Extract the [x, y] coordinate from the center of the cell holding the provided text.  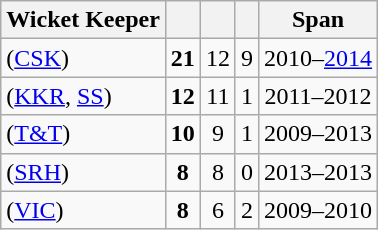
0 [246, 172]
(CSK) [84, 58]
2 [246, 210]
(KKR, SS) [84, 96]
Wicket Keeper [84, 20]
2010–2014 [318, 58]
6 [218, 210]
2009–2010 [318, 210]
Span [318, 20]
(SRH) [84, 172]
(VIC) [84, 210]
(T&T) [84, 134]
2013–2013 [318, 172]
2009–2013 [318, 134]
11 [218, 96]
2011–2012 [318, 96]
21 [182, 58]
10 [182, 134]
